For the text-containing cell, return its midpoint in [x, y] coordinate format. 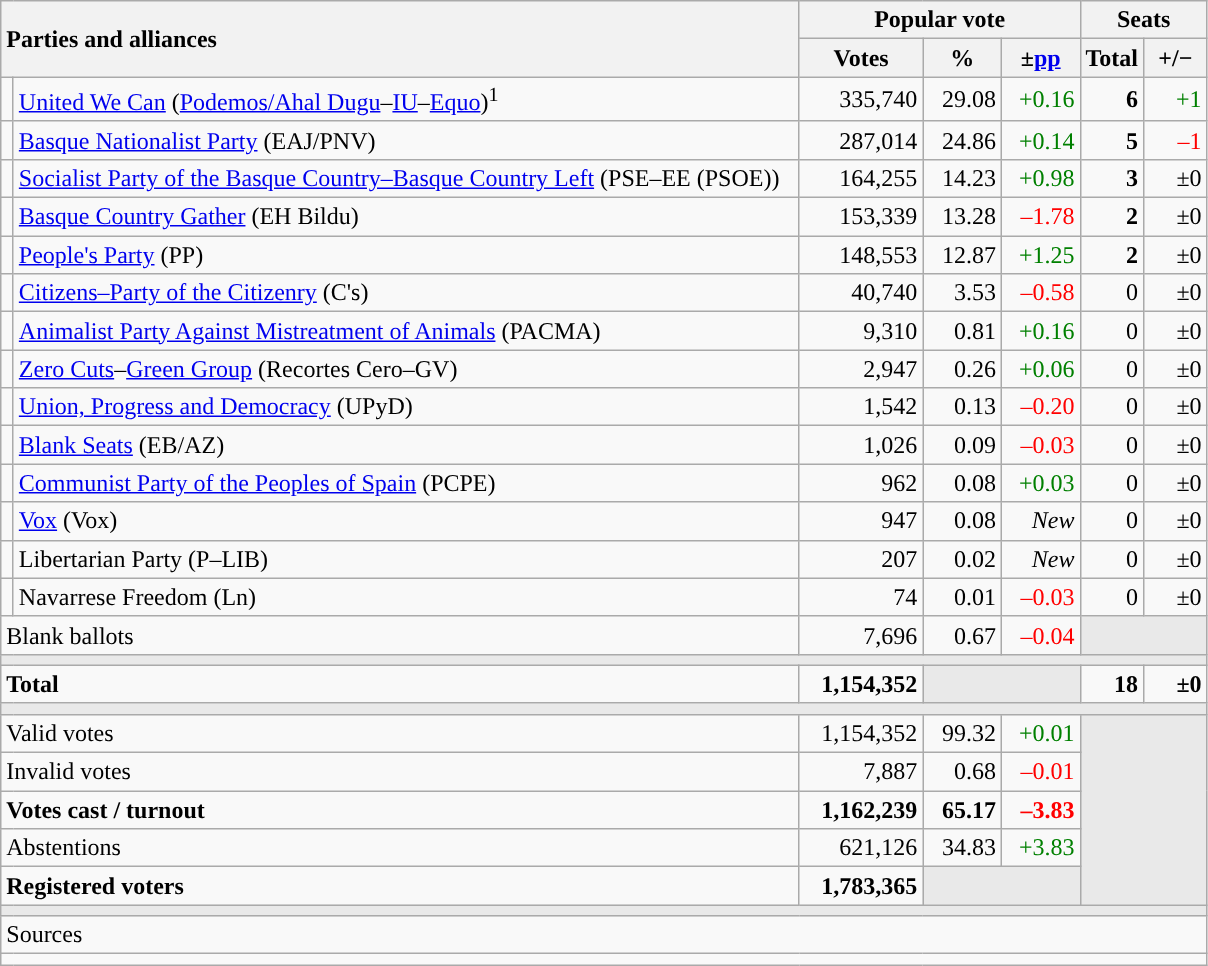
24.86 [962, 140]
621,126 [861, 848]
29.08 [962, 100]
18 [1112, 684]
962 [861, 483]
–1.78 [1040, 217]
287,014 [861, 140]
0.02 [962, 559]
% [962, 58]
Votes cast / turnout [400, 810]
+1.25 [1040, 255]
7,696 [861, 635]
947 [861, 521]
335,740 [861, 100]
0.13 [962, 407]
2,947 [861, 369]
99.32 [962, 733]
0.67 [962, 635]
Votes [861, 58]
Registered voters [400, 886]
Sources [604, 935]
Popular vote [940, 20]
0.01 [962, 597]
3 [1112, 178]
13.28 [962, 217]
34.83 [962, 848]
Communist Party of the Peoples of Spain (PCPE) [406, 483]
74 [861, 597]
+0.14 [1040, 140]
–0.01 [1040, 772]
6 [1112, 100]
148,553 [861, 255]
Union, Progress and Democracy (UPyD) [406, 407]
Blank ballots [400, 635]
Animalist Party Against Mistreatment of Animals (PACMA) [406, 331]
12.87 [962, 255]
+0.03 [1040, 483]
207 [861, 559]
9,310 [861, 331]
1,162,239 [861, 810]
United We Can (Podemos/Ahal Dugu–IU–Equo)1 [406, 100]
1,026 [861, 445]
Zero Cuts–Green Group (Recortes Cero–GV) [406, 369]
Vox (Vox) [406, 521]
+0.98 [1040, 178]
±pp [1040, 58]
Citizens–Party of the Citizenry (C's) [406, 293]
–0.04 [1040, 635]
153,339 [861, 217]
–3.83 [1040, 810]
Navarrese Freedom (Ln) [406, 597]
+1 [1176, 100]
–1 [1176, 140]
0.68 [962, 772]
Abstentions [400, 848]
5 [1112, 140]
14.23 [962, 178]
People's Party (PP) [406, 255]
–0.58 [1040, 293]
+/− [1176, 58]
Parties and alliances [400, 39]
164,255 [861, 178]
Seats [1144, 20]
Basque Country Gather (EH Bildu) [406, 217]
7,887 [861, 772]
Blank Seats (EB/AZ) [406, 445]
0.81 [962, 331]
Invalid votes [400, 772]
1,783,365 [861, 886]
65.17 [962, 810]
Basque Nationalist Party (EAJ/PNV) [406, 140]
+0.01 [1040, 733]
0.09 [962, 445]
1,542 [861, 407]
3.53 [962, 293]
–0.20 [1040, 407]
Socialist Party of the Basque Country–Basque Country Left (PSE–EE (PSOE)) [406, 178]
0.26 [962, 369]
40,740 [861, 293]
+0.06 [1040, 369]
Valid votes [400, 733]
+3.83 [1040, 848]
Libertarian Party (P–LIB) [406, 559]
